Detect which cell encompasses the target text, then output its (x, y) center coordinate. 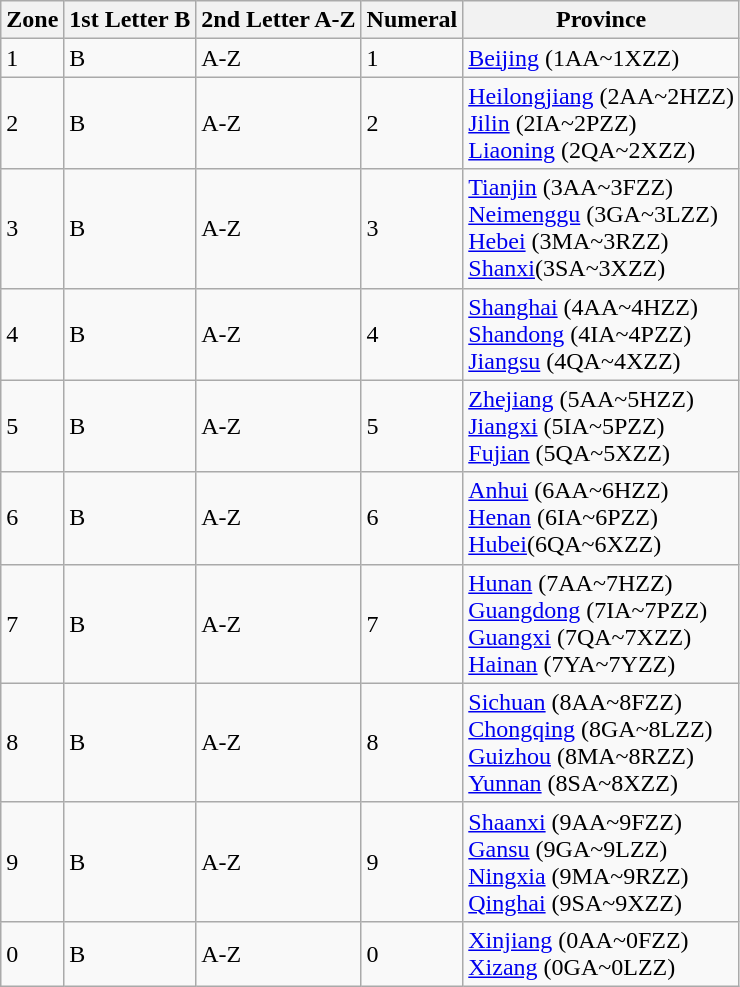
Zone (32, 20)
Anhui (6AA~6HZZ)Henan (6IA~6PZZ)Hubei(6QA~6XZZ) (602, 518)
Sichuan (8AA~8FZZ)Chongqing (8GA~8LZZ)Guizhou (8MA~8RZZ)Yunnan (8SA~8XZZ) (602, 742)
Numeral (412, 20)
Xinjiang (0AA~0FZZ)Xizang (0GA~0LZZ) (602, 954)
1st Letter B (130, 20)
Shaanxi (9AA~9FZZ)Gansu (9GA~9LZZ)Ningxia (9MA~9RZZ)Qinghai (9SA~9XZZ) (602, 862)
Tianjin (3AA~3FZZ)Neimenggu (3GA~3LZZ)Hebei (3MA~3RZZ)Shanxi(3SA~3XZZ) (602, 228)
Heilongjiang (2AA~2HZZ)Jilin (2IA~2PZZ)Liaoning (2QA~2XZZ) (602, 123)
Beijing (1AA~1XZZ) (602, 58)
Province (602, 20)
Hunan (7AA~7HZZ)Guangdong (7IA~7PZZ)Guangxi (7QA~7XZZ)Hainan (7YA~7YZZ) (602, 624)
Zhejiang (5AA~5HZZ)Jiangxi (5IA~5PZZ)Fujian (5QA~5XZZ) (602, 426)
Shanghai (4AA~4HZZ)Shandong (4IA~4PZZ)Jiangsu (4QA~4XZZ) (602, 334)
2nd Letter A-Z (278, 20)
